Locate the cell with the specified text and output its [X, Y] center coordinate. 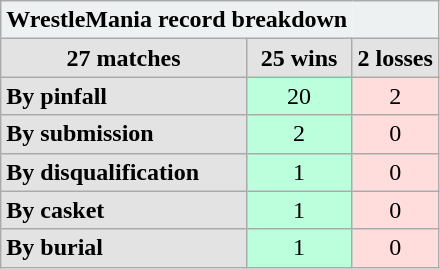
By disqualification [124, 172]
By submission [124, 134]
2 losses [395, 58]
By casket [124, 210]
By pinfall [124, 96]
27 matches [124, 58]
25 wins [299, 58]
By burial [124, 248]
WrestleMania record breakdown [176, 20]
20 [299, 96]
